Return (x, y) of the center of cell containing provided text 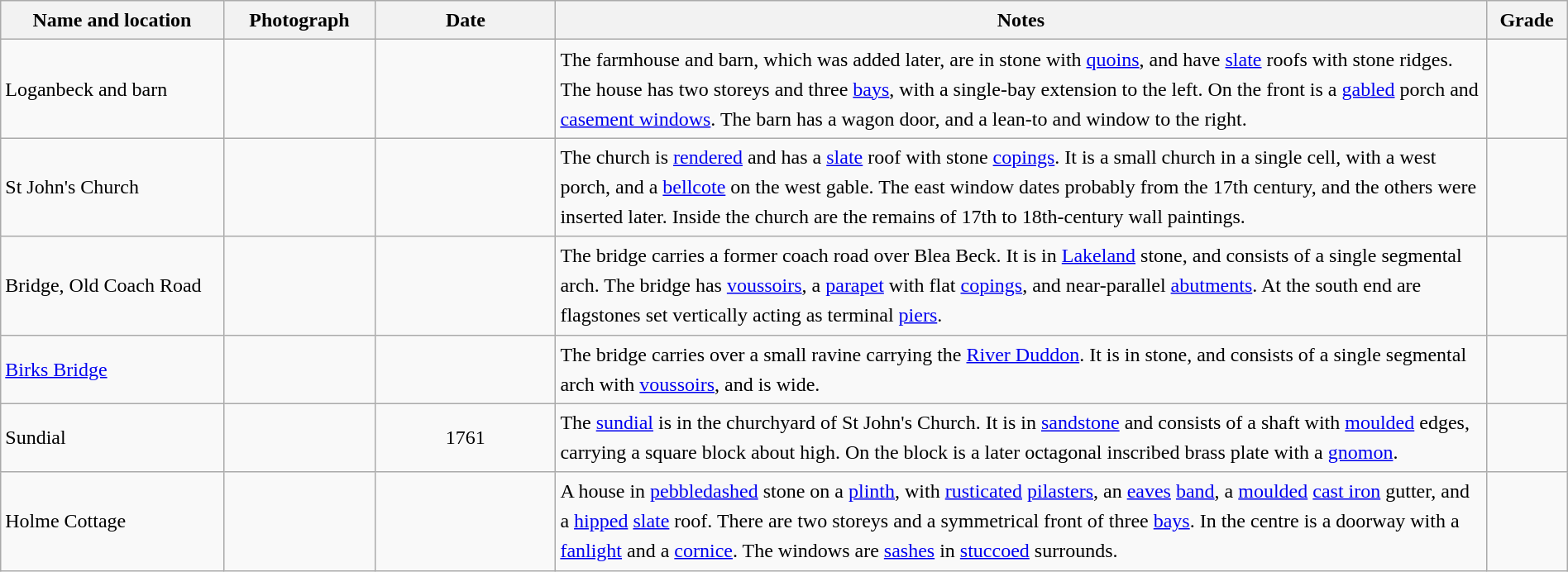
Birks Bridge (112, 369)
Holme Cottage (112, 521)
Grade (1527, 20)
St John's Church (112, 187)
Name and location (112, 20)
Loganbeck and barn (112, 89)
Sundial (112, 438)
1761 (466, 438)
Notes (1021, 20)
Bridge, Old Coach Road (112, 286)
Date (466, 20)
Photograph (299, 20)
